Detect which cell encompasses the target text, then output its [x, y] center coordinate. 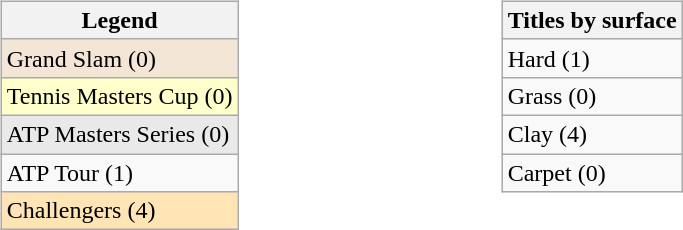
Grass (0) [592, 96]
Carpet (0) [592, 173]
Clay (4) [592, 134]
Legend [120, 20]
ATP Tour (1) [120, 173]
ATP Masters Series (0) [120, 134]
Challengers (4) [120, 211]
Hard (1) [592, 58]
Grand Slam (0) [120, 58]
Tennis Masters Cup (0) [120, 96]
Titles by surface [592, 20]
